Return the [x, y] coordinate for the center point of the cell that contains the specified text.  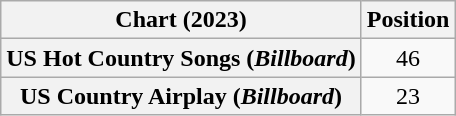
Chart (2023) [181, 20]
US Hot Country Songs (Billboard) [181, 58]
46 [408, 58]
23 [408, 96]
US Country Airplay (Billboard) [181, 96]
Position [408, 20]
